For the text-containing cell, return its midpoint in [X, Y] coordinate format. 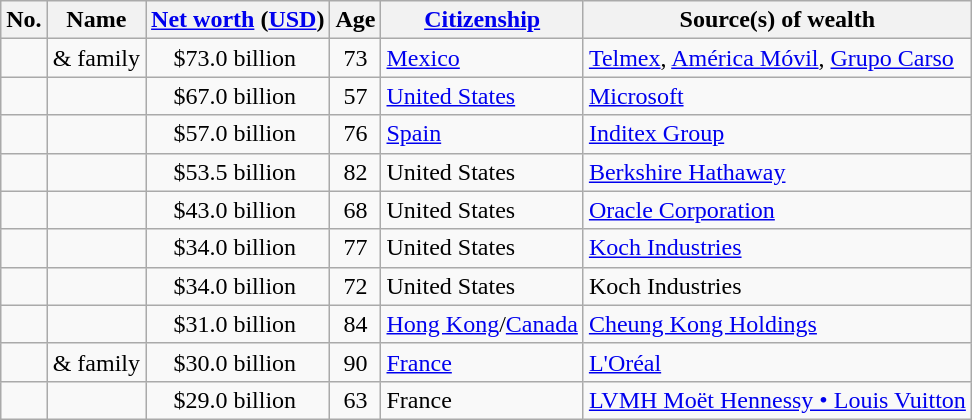
76 [356, 134]
82 [356, 172]
$29.0 billion [238, 400]
LVMH Moët Hennessy • Louis Vuitton [777, 400]
Cheung Kong Holdings [777, 324]
$31.0 billion [238, 324]
Citizenship [482, 20]
$73.0 billion [238, 58]
$53.5 billion [238, 172]
68 [356, 210]
$67.0 billion [238, 96]
No. [24, 20]
Mexico [482, 58]
Hong Kong/Canada [482, 324]
Name [96, 20]
$30.0 billion [238, 362]
Inditex Group [777, 134]
Age [356, 20]
90 [356, 362]
63 [356, 400]
Net worth (USD) [238, 20]
Telmex, América Móvil, Grupo Carso [777, 58]
57 [356, 96]
72 [356, 286]
84 [356, 324]
Microsoft [777, 96]
Spain [482, 134]
Oracle Corporation [777, 210]
77 [356, 248]
$43.0 billion [238, 210]
L'Oréal [777, 362]
73 [356, 58]
Source(s) of wealth [777, 20]
Berkshire Hathaway [777, 172]
$57.0 billion [238, 134]
